Extract the (X, Y) coordinate from the center of the cell holding the provided text.  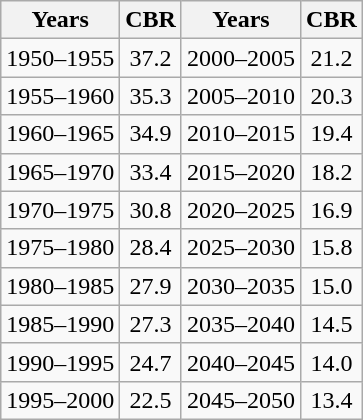
15.8 (332, 248)
2035–2040 (240, 324)
2030–2035 (240, 286)
35.3 (151, 96)
2005–2010 (240, 96)
13.4 (332, 400)
34.9 (151, 134)
14.0 (332, 362)
2040–2045 (240, 362)
19.4 (332, 134)
22.5 (151, 400)
33.4 (151, 172)
21.2 (332, 58)
2000–2005 (240, 58)
2020–2025 (240, 210)
1965–1970 (60, 172)
24.7 (151, 362)
16.9 (332, 210)
1960–1965 (60, 134)
20.3 (332, 96)
1995–2000 (60, 400)
2045–2050 (240, 400)
2015–2020 (240, 172)
27.9 (151, 286)
15.0 (332, 286)
1955–1960 (60, 96)
1990–1995 (60, 362)
2025–2030 (240, 248)
1970–1975 (60, 210)
1975–1980 (60, 248)
28.4 (151, 248)
37.2 (151, 58)
18.2 (332, 172)
1985–1990 (60, 324)
2010–2015 (240, 134)
1950–1955 (60, 58)
1980–1985 (60, 286)
30.8 (151, 210)
14.5 (332, 324)
27.3 (151, 324)
